For the text-containing cell, return its midpoint in (X, Y) coordinate format. 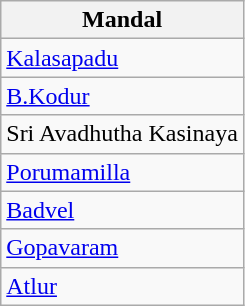
Kalasapadu (122, 58)
Gopavaram (122, 248)
Badvel (122, 210)
Mandal (122, 20)
Atlur (122, 286)
Sri Avadhutha Kasinaya (122, 134)
Porumamilla (122, 172)
B.Kodur (122, 96)
